Pinpoint the cell where the given text exists, returning its (X, Y) midpoint coordinate. 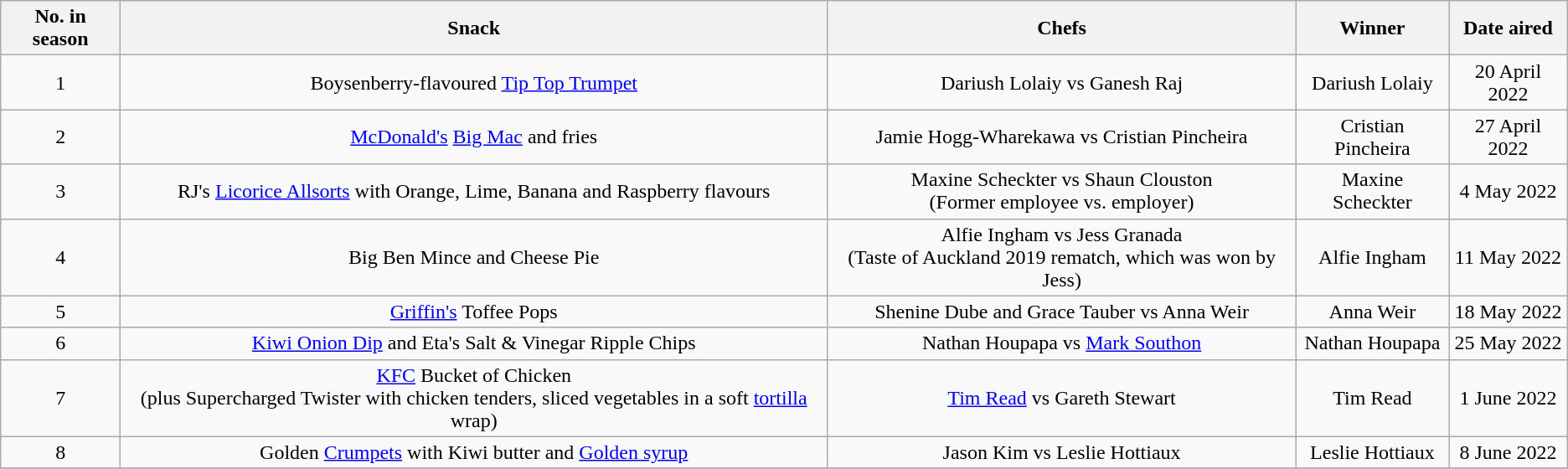
RJ's Licorice Allsorts with Orange, Lime, Banana and Raspberry flavours (474, 191)
2 (60, 137)
Big Ben Mince and Cheese Pie (474, 257)
18 May 2022 (1509, 312)
Nathan Houpapa vs Mark Southon (1062, 343)
4 (60, 257)
Leslie Hottiaux (1372, 452)
Griffin's Toffee Pops (474, 312)
Golden Crumpets with Kiwi butter and Golden syrup (474, 452)
Nathan Houpapa (1372, 343)
McDonald's Big Mac and fries (474, 137)
Shenine Dube and Grace Tauber vs Anna Weir (1062, 312)
1 (60, 82)
Maxine Scheckter vs Shaun Clouston(Former employee vs. employer) (1062, 191)
6 (60, 343)
Dariush Lolaiy vs Ganesh Raj (1062, 82)
25 May 2022 (1509, 343)
Snack (474, 28)
Chefs (1062, 28)
Jamie Hogg-Wharekawa vs Cristian Pincheira (1062, 137)
Tim Read (1372, 398)
KFC Bucket of Chicken(plus Supercharged Twister with chicken tenders, sliced vegetables in a soft tortilla wrap) (474, 398)
Alfie Ingham (1372, 257)
Dariush Lolaiy (1372, 82)
3 (60, 191)
Cristian Pincheira (1372, 137)
Jason Kim vs Leslie Hottiaux (1062, 452)
Alfie Ingham vs Jess Granada(Taste of Auckland 2019 rematch, which was won by Jess) (1062, 257)
Boysenberry-flavoured Tip Top Trumpet (474, 82)
Winner (1372, 28)
20 April 2022 (1509, 82)
Maxine Scheckter (1372, 191)
4 May 2022 (1509, 191)
7 (60, 398)
11 May 2022 (1509, 257)
No. in season (60, 28)
27 April 2022 (1509, 137)
Kiwi Onion Dip and Eta's Salt & Vinegar Ripple Chips (474, 343)
Anna Weir (1372, 312)
8 June 2022 (1509, 452)
Tim Read vs Gareth Stewart (1062, 398)
8 (60, 452)
5 (60, 312)
Date aired (1509, 28)
1 June 2022 (1509, 398)
